Return (x, y) of the center of cell containing provided text 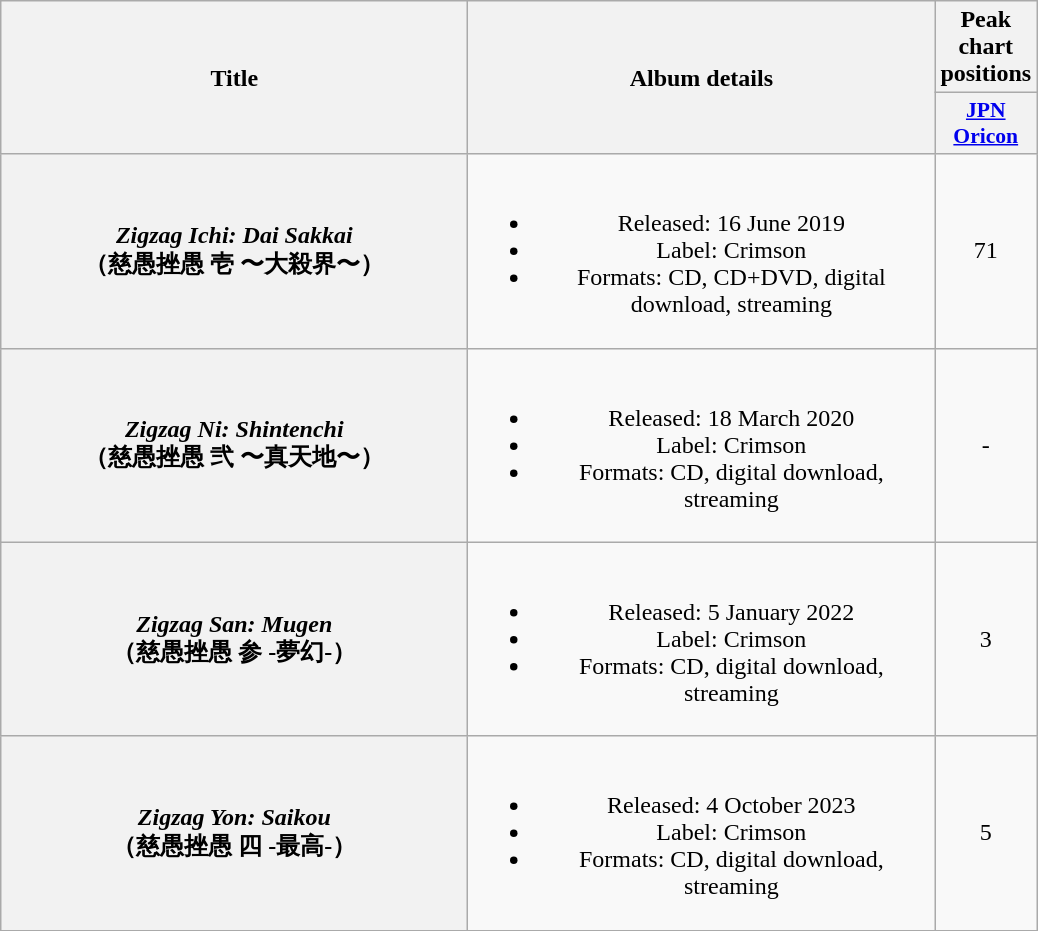
5 (986, 833)
Released: 5 January 2022Label: CrimsonFormats: CD, digital download, streaming (702, 639)
Zigzag San: Mugen（慈愚挫愚 参 -夢幻-） (234, 639)
- (986, 445)
Peakchartpositions (986, 47)
71 (986, 251)
Released: 4 October 2023Label: CrimsonFormats: CD, digital download, streaming (702, 833)
Title (234, 78)
JPNOricon (986, 124)
Zigzag Ni: Shintenchi（慈愚挫愚 弐 〜真天地〜） (234, 445)
Album details (702, 78)
Zigzag Ichi: Dai Sakkai（慈愚挫愚 壱 〜大殺界〜） (234, 251)
Released: 16 June 2019Label: CrimsonFormats: CD, CD+DVD, digital download, streaming (702, 251)
Released: 18 March 2020Label: CrimsonFormats: CD, digital download, streaming (702, 445)
Zigzag Yon: Saikou（慈愚挫愚 四 -最高-） (234, 833)
3 (986, 639)
